Determine the [X, Y] coordinate at the center of the cell enclosing the given text.  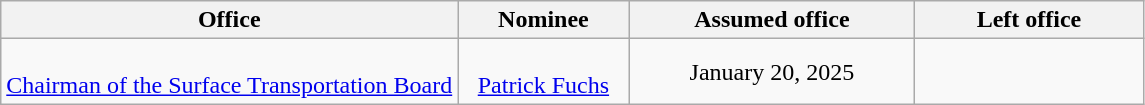
Nominee [544, 20]
Chairman of the Surface Transportation Board [230, 72]
January 20, 2025 [772, 72]
Patrick Fuchs [544, 72]
Office [230, 20]
Assumed office [772, 20]
Left office [1030, 20]
